Find where the given text appears and provide that cell's center as (X, Y) coordinate. 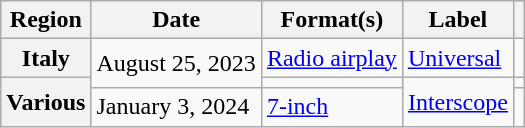
Label (458, 20)
Interscope (458, 102)
Region (46, 20)
Format(s) (332, 20)
August 25, 2023 (176, 64)
Italy (46, 58)
Various (46, 102)
January 3, 2024 (176, 107)
Radio airplay (332, 58)
7-inch (332, 107)
Date (176, 20)
Universal (458, 58)
